From the cell containing the given text, extract its center point as (X, Y) coordinate. 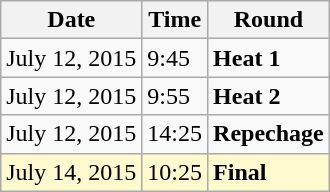
Date (72, 20)
Heat 2 (269, 96)
9:55 (175, 96)
Repechage (269, 134)
9:45 (175, 58)
10:25 (175, 172)
Round (269, 20)
14:25 (175, 134)
Heat 1 (269, 58)
Time (175, 20)
Final (269, 172)
July 14, 2015 (72, 172)
